Extract the (X, Y) coordinate from the center of the cell holding the provided text.  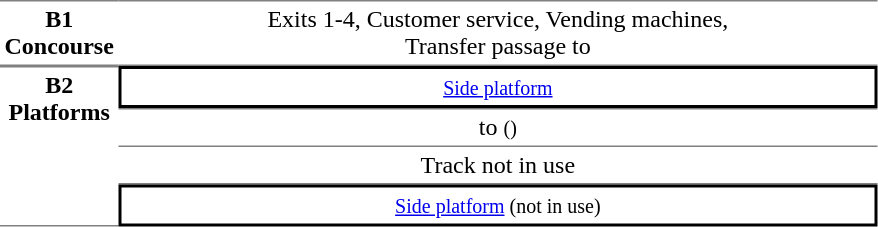
Track not in use (498, 166)
B1Concourse (59, 33)
B2Platforms (59, 146)
Side platform (498, 87)
Exits 1-4, Customer service, Vending machines,Transfer passage to (498, 33)
to () (498, 128)
Side platform (not in use) (498, 205)
